Output the [X, Y] coordinate of the center of the cell containing the given text.  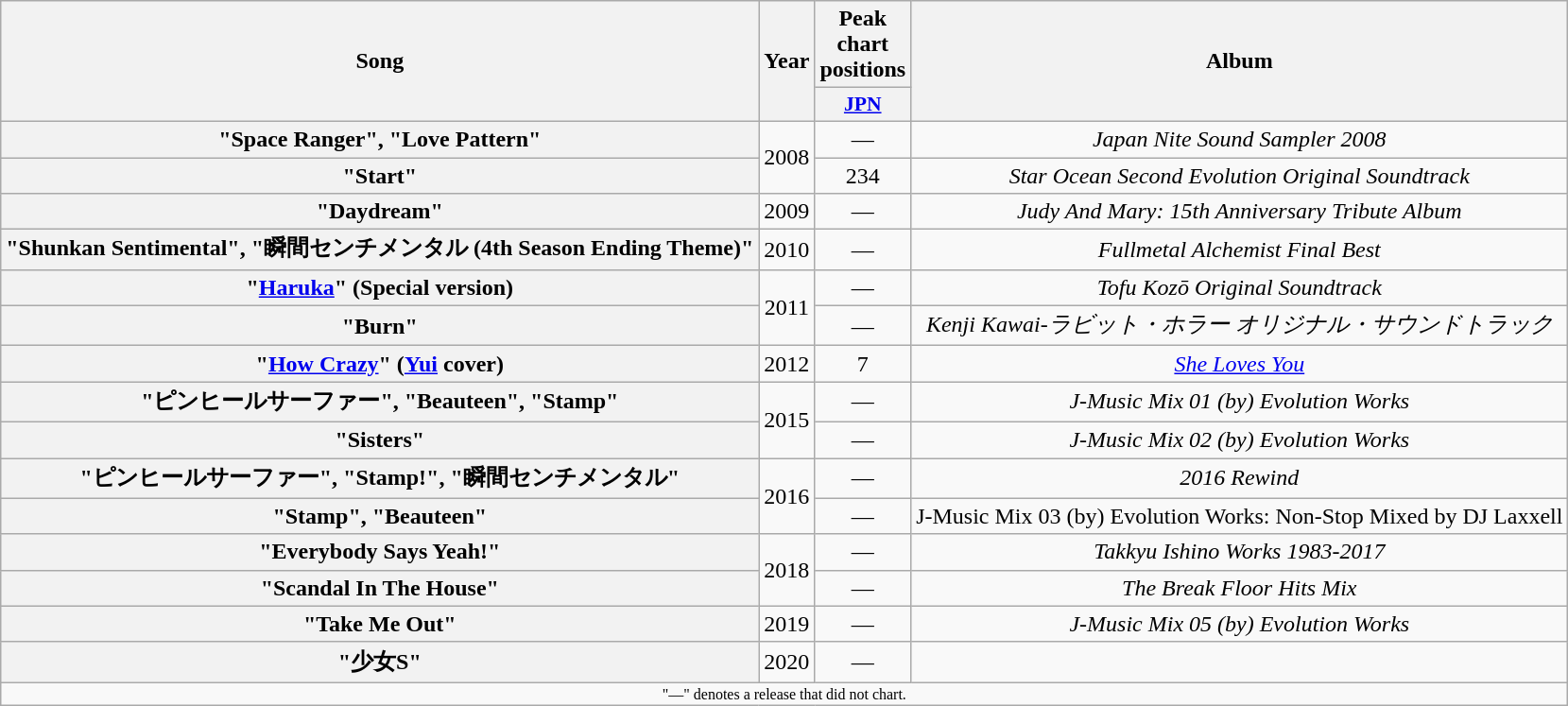
"Take Me Out" [380, 624]
2016 Rewind [1240, 478]
"Start" [380, 175]
Tofu Kozō Original Soundtrack [1240, 287]
"Scandal In The House" [380, 588]
2011 [786, 308]
"ピンヒールサーファー", "Stamp!", "瞬間センチメンタル" [380, 478]
234 [863, 175]
2012 [786, 364]
"Shunkan Sentimental", "瞬間センチメンタル (4th Season Ending Theme)" [380, 250]
J-Music Mix 02 (by) Evolution Works [1240, 439]
2010 [786, 250]
J-Music Mix 05 (by) Evolution Works [1240, 624]
"Everybody Says Yeah!" [380, 552]
"Burn" [380, 325]
"—" denotes a release that did not chart. [784, 694]
"How Crazy" (Yui cover) [380, 364]
"Sisters" [380, 439]
2009 [786, 212]
Fullmetal Alchemist Final Best [1240, 250]
"ピンヒールサーファー", "Beauteen", "Stamp" [380, 403]
Judy And Mary: 15th Anniversary Tribute Album [1240, 212]
Kenji Kawai-ラビット・ホラー オリジナル・サウンドトラック [1240, 325]
Peak chart positions [863, 44]
"Haruka" (Special version) [380, 287]
J-Music Mix 03 (by) Evolution Works: Non-Stop Mixed by DJ Laxxell [1240, 516]
Star Ocean Second Evolution Original Soundtrack [1240, 175]
She Loves You [1240, 364]
Takkyu Ishino Works 1983-2017 [1240, 552]
Year [786, 61]
Song [380, 61]
7 [863, 364]
2019 [786, 624]
"Daydream" [380, 212]
2008 [786, 157]
2018 [786, 570]
2016 [786, 495]
2020 [786, 662]
Album [1240, 61]
2015 [786, 420]
J-Music Mix 01 (by) Evolution Works [1240, 403]
"Stamp", "Beauteen" [380, 516]
The Break Floor Hits Mix [1240, 588]
JPN [863, 105]
Japan Nite Sound Sampler 2008 [1240, 139]
"少女S" [380, 662]
"Space Ranger", "Love Pattern" [380, 139]
